Identify which cell holds the provided text, then report its (X, Y) central coordinate. 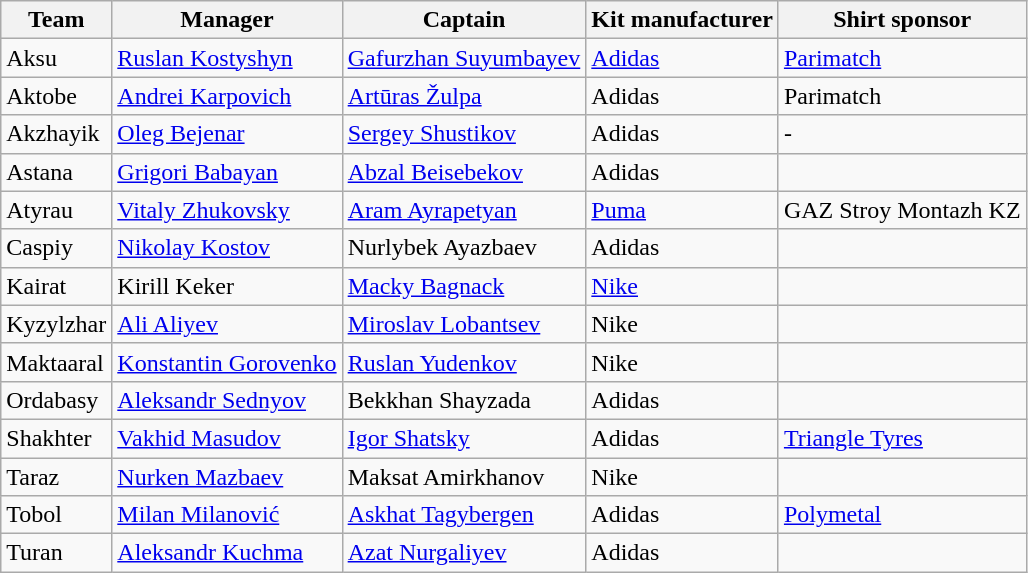
Kit manufacturer (682, 20)
Abzal Beisebekov (464, 172)
Aktobe (56, 96)
Artūras Žulpa (464, 96)
Puma (682, 210)
Astana (56, 172)
Taraz (56, 477)
Maksat Amirkhanov (464, 477)
Askhat Tagybergen (464, 515)
Andrei Karpovich (227, 96)
Ruslan Kostyshyn (227, 58)
Kairat (56, 286)
Aram Ayrapetyan (464, 210)
Aksu (56, 58)
Miroslav Lobantsev (464, 324)
- (902, 134)
Milan Milanović (227, 515)
Kyzylzhar (56, 324)
Turan (56, 553)
Vitaly Zhukovsky (227, 210)
Ali Aliyev (227, 324)
Azat Nurgaliyev (464, 553)
Nurken Mazbaev (227, 477)
Triangle Tyres (902, 438)
GAZ Stroy Montazh KZ (902, 210)
Ordabasy (56, 400)
Aleksandr Kuchma (227, 553)
Maktaaral (56, 362)
Atyrau (56, 210)
Captain (464, 20)
Nurlybek Ayazbaev (464, 248)
Team (56, 20)
Nikolay Kostov (227, 248)
Tobol (56, 515)
Grigori Babayan (227, 172)
Akzhayik (56, 134)
Vakhid Masudov (227, 438)
Oleg Bejenar (227, 134)
Aleksandr Sednyov (227, 400)
Macky Bagnack (464, 286)
Gafurzhan Suyumbayev (464, 58)
Polymetal (902, 515)
Konstantin Gorovenko (227, 362)
Sergey Shustikov (464, 134)
Manager (227, 20)
Caspiy (56, 248)
Bekkhan Shayzada (464, 400)
Ruslan Yudenkov (464, 362)
Shakhter (56, 438)
Kirill Keker (227, 286)
Igor Shatsky (464, 438)
Shirt sponsor (902, 20)
